Capture the cell that displays the provided text and extract its [X, Y] central coordinate. 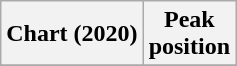
Chart (2020) [72, 34]
Peakposition [189, 34]
